Detect which cell encompasses the target text, then output its [x, y] center coordinate. 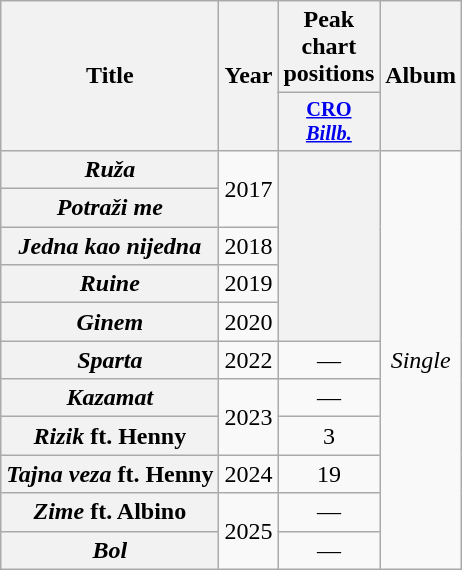
2019 [248, 284]
Ruine [110, 284]
Peak chart positions [329, 47]
2017 [248, 188]
Ruža [110, 169]
2025 [248, 531]
2020 [248, 322]
Rizik ft. Henny [110, 436]
Potraži me [110, 208]
2023 [248, 417]
19 [329, 474]
2024 [248, 474]
2018 [248, 246]
Title [110, 76]
2022 [248, 360]
Kazamat [110, 398]
Ginem [110, 322]
Tajna veza ft. Henny [110, 474]
Year [248, 76]
Single [421, 360]
Sparta [110, 360]
Jedna kao nijedna [110, 246]
Zime ft. Albino [110, 512]
3 [329, 436]
CROBillb. [329, 122]
Album [421, 76]
Bol [110, 550]
